Scan for the cell matching the given text and deliver its [x, y] coordinate at center. 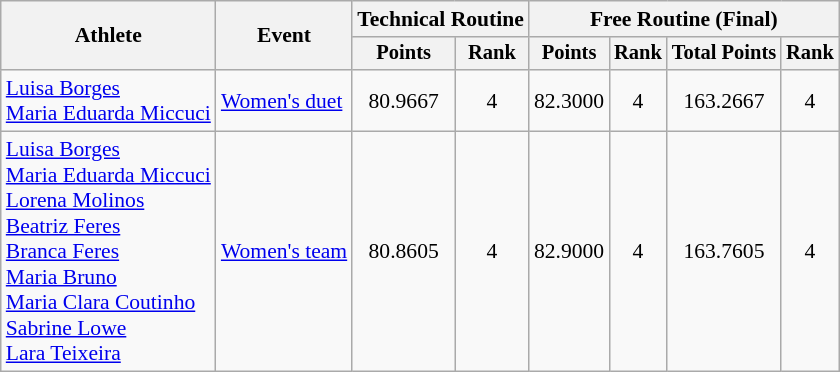
Luisa BorgesMaria Eduarda Miccuci [108, 100]
Free Routine (Final) [684, 19]
80.8605 [404, 252]
Luisa BorgesMaria Eduarda MiccuciLorena MolinosBeatriz FeresBranca FeresMaria BrunoMaria Clara CoutinhoSabrine LoweLara Teixeira [108, 252]
Women's team [284, 252]
Technical Routine [440, 19]
Event [284, 36]
Athlete [108, 36]
80.9667 [404, 100]
Total Points [724, 54]
82.3000 [569, 100]
82.9000 [569, 252]
163.2667 [724, 100]
Women's duet [284, 100]
163.7605 [724, 252]
